Search for the cell housing the specified text and yield its [x, y] center coordinate. 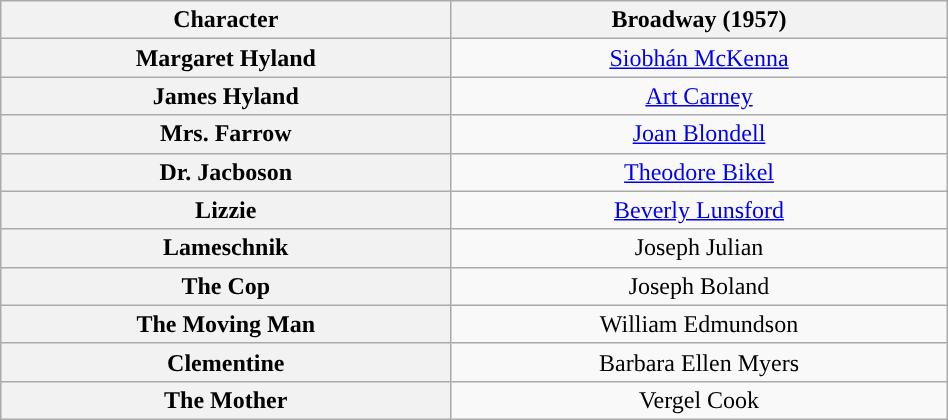
Clementine [226, 362]
Joseph Boland [699, 286]
James Hyland [226, 96]
The Moving Man [226, 324]
Character [226, 20]
Siobhán McKenna [699, 58]
Barbara Ellen Myers [699, 362]
Art Carney [699, 96]
Joseph Julian [699, 248]
The Cop [226, 286]
The Mother [226, 400]
Vergel Cook [699, 400]
William Edmundson [699, 324]
Dr. Jacboson [226, 172]
Lameschnik [226, 248]
Joan Blondell [699, 134]
Theodore Bikel [699, 172]
Beverly Lunsford [699, 210]
Broadway (1957) [699, 20]
Margaret Hyland [226, 58]
Mrs. Farrow [226, 134]
Lizzie [226, 210]
